For the text-containing cell, return its midpoint in (x, y) coordinate format. 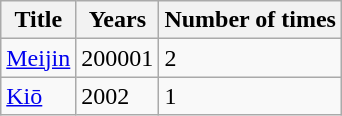
2002 (118, 96)
2 (250, 58)
Title (38, 20)
Kiō (38, 96)
Number of times (250, 20)
Years (118, 20)
Meijin (38, 58)
200001 (118, 58)
1 (250, 96)
